Pinpoint the cell where the given text exists, returning its (X, Y) midpoint coordinate. 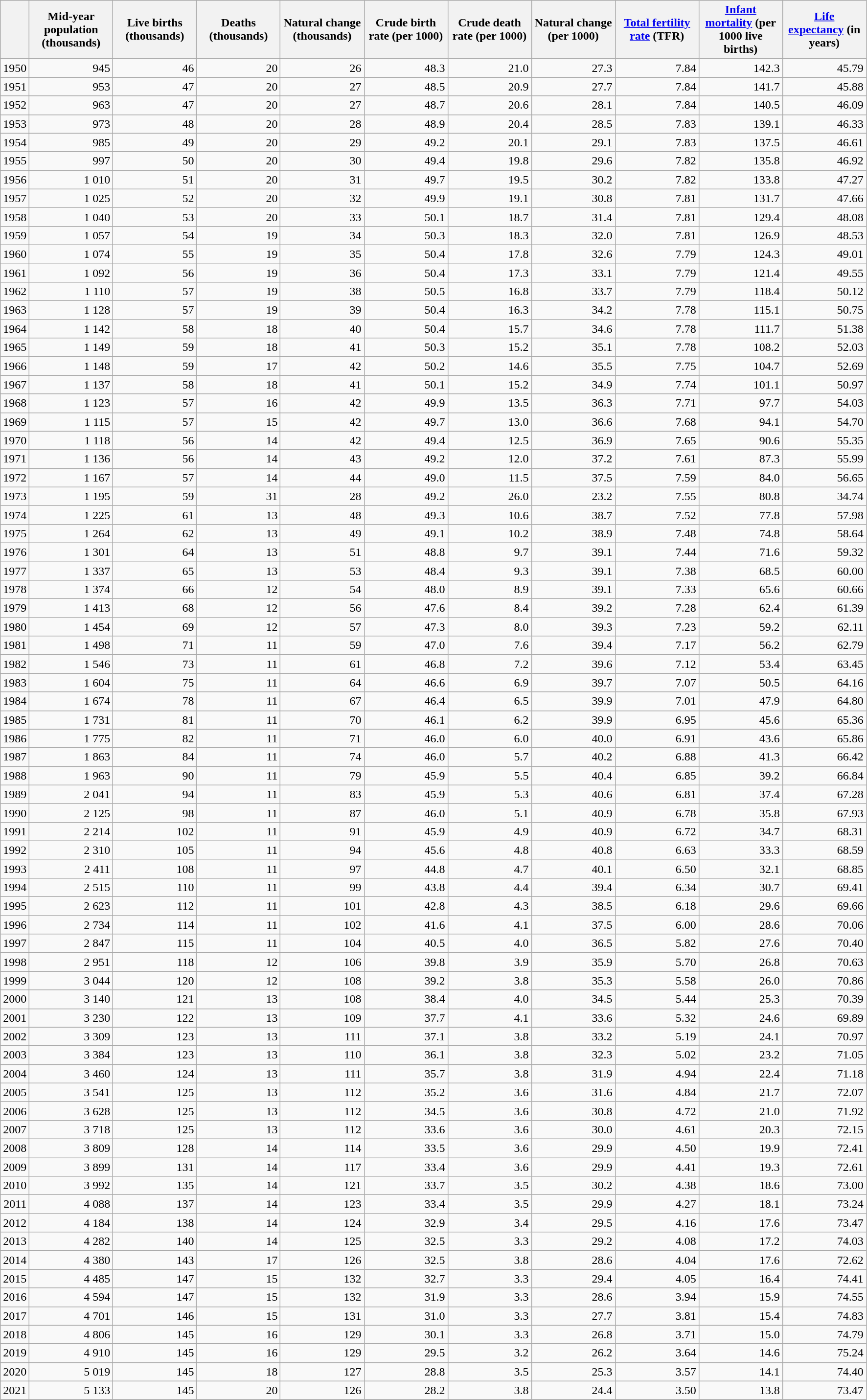
5.7 (489, 757)
35.9 (573, 962)
52.03 (824, 347)
34.2 (573, 310)
12.0 (489, 459)
3.9 (489, 962)
1 149 (71, 347)
20.4 (489, 124)
74.79 (824, 1334)
70.63 (824, 962)
70.39 (824, 999)
6.00 (657, 925)
120 (155, 981)
65 (155, 571)
20.9 (489, 87)
2004 (15, 1074)
32.0 (573, 235)
71.05 (824, 1055)
48.3 (406, 68)
138 (155, 1223)
15.7 (489, 329)
1 115 (71, 422)
73.00 (824, 1186)
3 044 (71, 981)
115.1 (741, 310)
40.2 (573, 757)
1956 (15, 180)
3 899 (71, 1167)
2 041 (71, 794)
52.69 (824, 366)
38.9 (573, 533)
49.55 (824, 273)
1975 (15, 533)
1 374 (71, 590)
74.41 (824, 1279)
1996 (15, 925)
34.7 (741, 831)
4 594 (71, 1297)
6.18 (657, 906)
48.9 (406, 124)
5.5 (489, 776)
32.3 (573, 1055)
1980 (15, 627)
33 (322, 217)
64.16 (824, 683)
71.18 (824, 1074)
60.66 (824, 590)
75.24 (824, 1353)
1 123 (71, 403)
84.0 (741, 478)
4.72 (657, 1111)
56.2 (741, 645)
1997 (15, 943)
40.8 (573, 850)
74.40 (824, 1372)
13.5 (489, 403)
1 136 (71, 459)
48.8 (406, 552)
1 092 (71, 273)
1981 (15, 645)
72.41 (824, 1148)
56.65 (824, 478)
29 (322, 142)
1952 (15, 105)
39.7 (573, 683)
51.38 (824, 329)
4 485 (71, 1279)
72.62 (824, 1260)
1976 (15, 552)
74.8 (741, 533)
69.66 (824, 906)
50 (155, 161)
1986 (15, 738)
69.89 (824, 1018)
19.8 (489, 161)
1978 (15, 590)
1964 (15, 329)
997 (71, 161)
6.2 (489, 720)
1992 (15, 850)
46.92 (824, 161)
3 809 (71, 1148)
1966 (15, 366)
24.1 (741, 1036)
141.7 (741, 87)
75 (155, 683)
117 (322, 1167)
3.4 (489, 1223)
4.84 (657, 1092)
1963 (15, 310)
1971 (15, 459)
34 (322, 235)
135 (155, 1186)
7.71 (657, 403)
32 (322, 198)
64.80 (824, 701)
50.2 (406, 366)
Crude birth rate (per 1000) (406, 29)
18.7 (489, 217)
62.11 (824, 627)
1 264 (71, 533)
1987 (15, 757)
77.8 (741, 515)
36.3 (573, 403)
Natural change (thousands) (322, 29)
29.2 (573, 1241)
54.70 (824, 422)
29.4 (573, 1279)
5.82 (657, 943)
35.7 (406, 1074)
1994 (15, 888)
2009 (15, 1167)
1967 (15, 385)
70.86 (824, 981)
1 963 (71, 776)
26 (322, 68)
3 992 (71, 1186)
1 195 (71, 496)
1957 (15, 198)
Infant mortality (per 1000 live births) (741, 29)
7.52 (657, 515)
6.72 (657, 831)
34.6 (573, 329)
65.86 (824, 738)
17.3 (489, 273)
17.8 (489, 254)
146 (155, 1316)
67.28 (824, 794)
68.5 (741, 571)
62 (155, 533)
1 863 (71, 757)
40.5 (406, 943)
38.7 (573, 515)
7.23 (657, 627)
5.44 (657, 999)
74 (322, 757)
68 (155, 608)
55.35 (824, 440)
17.2 (741, 1241)
1 413 (71, 608)
2003 (15, 1055)
46.09 (824, 105)
48.08 (824, 217)
36.1 (406, 1055)
90 (155, 776)
7.68 (657, 422)
70.97 (824, 1036)
15.0 (741, 1334)
1977 (15, 571)
39.6 (573, 664)
83 (322, 794)
6.50 (657, 869)
68.31 (824, 831)
42.8 (406, 906)
30.7 (741, 888)
24.4 (573, 1390)
1953 (15, 124)
13.8 (741, 1390)
2018 (15, 1334)
101.1 (741, 385)
2016 (15, 1297)
3 628 (71, 1111)
1955 (15, 161)
5.58 (657, 981)
1988 (15, 776)
72.15 (824, 1129)
1998 (15, 962)
45.88 (824, 87)
7.55 (657, 496)
59.2 (741, 627)
30 (322, 161)
20.6 (489, 105)
35.1 (573, 347)
33.2 (573, 1036)
16.4 (741, 1279)
4 910 (71, 1353)
68.85 (824, 869)
46.1 (406, 720)
5.19 (657, 1036)
128 (155, 1148)
71.6 (741, 552)
19.1 (489, 198)
3.57 (657, 1372)
124.3 (741, 254)
39.8 (406, 962)
21.7 (741, 1092)
4.8 (489, 850)
35.8 (741, 813)
72.61 (824, 1167)
4 088 (71, 1204)
1 167 (71, 478)
1 301 (71, 552)
2008 (15, 1148)
2 951 (71, 962)
1959 (15, 235)
33.5 (406, 1148)
74.03 (824, 1241)
118 (155, 962)
1962 (15, 292)
1958 (15, 217)
2001 (15, 1018)
5.02 (657, 1055)
46.4 (406, 701)
4 282 (71, 1241)
3 718 (71, 1129)
126.9 (741, 235)
4.4 (489, 888)
7.48 (657, 533)
109 (322, 1018)
3.71 (657, 1334)
78 (155, 701)
2 214 (71, 831)
30.1 (406, 1334)
963 (71, 105)
7.44 (657, 552)
62.4 (741, 608)
104 (322, 943)
71.92 (824, 1111)
6.34 (657, 888)
38.5 (573, 906)
91 (322, 831)
19.5 (489, 180)
7.38 (657, 571)
1972 (15, 478)
1 137 (71, 385)
12.5 (489, 440)
58.64 (824, 533)
6.88 (657, 757)
36.5 (573, 943)
53.4 (741, 664)
31.0 (406, 1316)
40.1 (573, 869)
2 515 (71, 888)
48.0 (406, 590)
32.9 (406, 1223)
82 (155, 738)
1950 (15, 68)
40 (322, 329)
7.59 (657, 478)
140.5 (741, 105)
7.33 (657, 590)
98 (155, 813)
4.61 (657, 1129)
7.12 (657, 664)
1 498 (71, 645)
2011 (15, 1204)
10.6 (489, 515)
122 (155, 1018)
48.53 (824, 235)
87.3 (741, 459)
24.6 (741, 1018)
39 (322, 310)
137 (155, 1204)
18.1 (741, 1204)
4.04 (657, 1260)
106 (322, 962)
59.32 (824, 552)
1 775 (71, 738)
41.3 (741, 757)
4.05 (657, 1279)
13.0 (489, 422)
32.1 (741, 869)
7.61 (657, 459)
1979 (15, 608)
5.3 (489, 794)
3 384 (71, 1055)
2 411 (71, 869)
26.2 (573, 1353)
2002 (15, 1036)
57.98 (824, 515)
47.27 (824, 180)
1 337 (71, 571)
5 133 (71, 1390)
74.83 (824, 1316)
105 (155, 850)
4.38 (657, 1186)
46.33 (824, 124)
55.99 (824, 459)
50.97 (824, 385)
1 225 (71, 515)
36.6 (573, 422)
11.5 (489, 478)
Natural change (per 1000) (573, 29)
15.4 (741, 1316)
37.1 (406, 1036)
8.9 (489, 590)
1990 (15, 813)
70 (322, 720)
142.3 (741, 68)
127 (322, 1372)
7.65 (657, 440)
4.50 (657, 1148)
2000 (15, 999)
143 (155, 1260)
40.4 (573, 776)
101 (322, 906)
99 (322, 888)
37.7 (406, 1018)
97 (322, 869)
32.6 (573, 254)
50.12 (824, 292)
19.9 (741, 1148)
69 (155, 627)
137.5 (741, 142)
2020 (15, 1372)
Live births (thousands) (155, 29)
33.3 (741, 850)
115 (155, 943)
44.8 (406, 869)
63.45 (824, 664)
3.50 (657, 1390)
28.8 (406, 1372)
1993 (15, 869)
68.59 (824, 850)
81 (155, 720)
40.6 (573, 794)
6.9 (489, 683)
1989 (15, 794)
27.3 (573, 68)
1974 (15, 515)
46 (155, 68)
39.3 (573, 627)
1 074 (71, 254)
973 (71, 124)
4 184 (71, 1223)
131.7 (741, 198)
66.84 (824, 776)
140 (155, 1241)
48.4 (406, 571)
1970 (15, 440)
2 734 (71, 925)
47.66 (824, 198)
108.2 (741, 347)
30.0 (573, 1129)
8.0 (489, 627)
6.78 (657, 813)
Deaths (thousands) (239, 29)
79 (322, 776)
32.7 (406, 1279)
70.40 (824, 943)
10.2 (489, 533)
7.07 (657, 683)
20.1 (489, 142)
2021 (15, 1390)
6.5 (489, 701)
2 125 (71, 813)
34.9 (573, 385)
118.4 (741, 292)
20.3 (741, 1129)
2 310 (71, 850)
2014 (15, 1260)
49.0 (406, 478)
7.74 (657, 385)
1951 (15, 87)
38.4 (406, 999)
5.32 (657, 1018)
43.6 (741, 738)
94.1 (741, 422)
29.1 (573, 142)
2013 (15, 1241)
37.2 (573, 459)
70.06 (824, 925)
31.4 (573, 217)
1973 (15, 496)
1 546 (71, 664)
129.4 (741, 217)
44 (322, 478)
46.8 (406, 664)
111.7 (741, 329)
2006 (15, 1111)
40.0 (573, 738)
1 057 (71, 235)
1 110 (71, 292)
3 309 (71, 1036)
48.7 (406, 105)
34.74 (824, 496)
121.4 (741, 273)
49.3 (406, 515)
46.61 (824, 142)
6.95 (657, 720)
1983 (15, 683)
985 (71, 142)
35.2 (406, 1092)
19.3 (741, 1167)
2017 (15, 1316)
1 025 (71, 198)
14.1 (741, 1372)
31.6 (573, 1092)
61.39 (824, 608)
4 806 (71, 1334)
4.41 (657, 1167)
74.55 (824, 1297)
46.6 (406, 683)
28.5 (573, 124)
22.4 (741, 1074)
1 674 (71, 701)
6.63 (657, 850)
28.2 (406, 1390)
73 (155, 664)
65.6 (741, 590)
35.5 (573, 366)
47.9 (741, 701)
47.0 (406, 645)
49.1 (406, 533)
2012 (15, 1223)
6.81 (657, 794)
90.6 (741, 440)
5.1 (489, 813)
55 (155, 254)
47.6 (406, 608)
52 (155, 198)
16.8 (489, 292)
1985 (15, 720)
41.6 (406, 925)
5.70 (657, 962)
6.85 (657, 776)
15.9 (741, 1297)
7.28 (657, 608)
2005 (15, 1092)
3.64 (657, 1353)
33.1 (573, 273)
Total fertility rate (TFR) (657, 29)
8.4 (489, 608)
54.03 (824, 403)
7.01 (657, 701)
4.94 (657, 1074)
4.7 (489, 869)
3 460 (71, 1074)
3 230 (71, 1018)
69.41 (824, 888)
60.00 (824, 571)
2 623 (71, 906)
1 454 (71, 627)
7.2 (489, 664)
Mid-year population (thousands) (71, 29)
Life expectancy (in years) (824, 29)
66 (155, 590)
2015 (15, 1279)
72.07 (824, 1092)
49.01 (824, 254)
28.1 (573, 105)
43 (322, 459)
2 847 (71, 943)
3 541 (71, 1092)
50.75 (824, 310)
27.6 (741, 943)
2010 (15, 1186)
18.3 (489, 235)
4.16 (657, 1223)
47.3 (406, 627)
139.1 (741, 124)
5 019 (71, 1372)
6.91 (657, 738)
7.17 (657, 645)
1999 (15, 981)
97.7 (741, 403)
48.5 (406, 87)
1 604 (71, 683)
16.3 (489, 310)
1 128 (71, 310)
1954 (15, 142)
1991 (15, 831)
1982 (15, 664)
1995 (15, 906)
3.94 (657, 1297)
1 118 (71, 440)
35 (322, 254)
1961 (15, 273)
1 142 (71, 329)
37.4 (741, 794)
1984 (15, 701)
9.7 (489, 552)
104.7 (741, 366)
953 (71, 87)
1 010 (71, 180)
Crude death rate (per 1000) (489, 29)
3 140 (71, 999)
36 (322, 273)
7.75 (657, 366)
43.8 (406, 888)
4.27 (657, 1204)
4 380 (71, 1260)
1 731 (71, 720)
1965 (15, 347)
3.2 (489, 1353)
1968 (15, 403)
6.0 (489, 738)
18.6 (741, 1186)
4.9 (489, 831)
38 (322, 292)
87 (322, 813)
2019 (15, 1353)
67.93 (824, 813)
45.79 (824, 68)
62.79 (824, 645)
67 (322, 701)
73.24 (824, 1204)
9.3 (489, 571)
1969 (15, 422)
84 (155, 757)
80.8 (741, 496)
7.6 (489, 645)
945 (71, 68)
65.36 (824, 720)
36.9 (573, 440)
133.8 (741, 180)
2007 (15, 1129)
4.3 (489, 906)
4.08 (657, 1241)
1 040 (71, 217)
1 148 (71, 366)
1960 (15, 254)
35.3 (573, 981)
4 701 (71, 1316)
3.81 (657, 1316)
66.42 (824, 757)
135.8 (741, 161)
